From the cell containing the given text, extract its center point as [X, Y] coordinate. 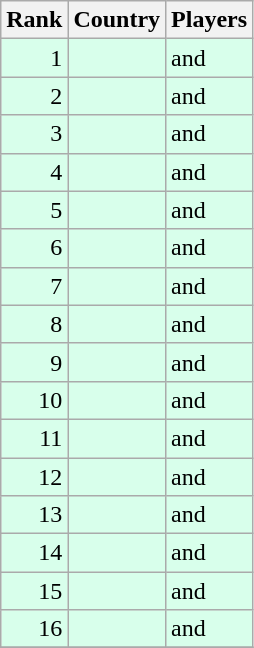
5 [34, 210]
15 [34, 591]
16 [34, 629]
8 [34, 324]
14 [34, 553]
13 [34, 515]
3 [34, 134]
Rank [34, 20]
9 [34, 362]
7 [34, 286]
11 [34, 438]
6 [34, 248]
10 [34, 400]
2 [34, 96]
Country [117, 20]
Players [210, 20]
4 [34, 172]
12 [34, 477]
1 [34, 58]
